For the text-containing cell, return its midpoint in [x, y] coordinate format. 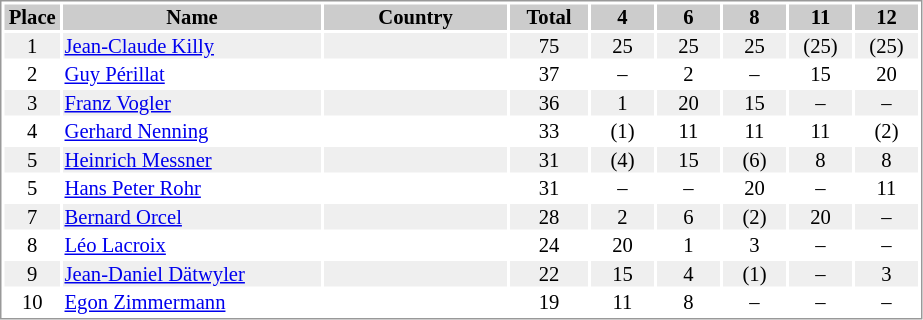
(4) [622, 160]
24 [549, 245]
Country [416, 17]
Egon Zimmermann [192, 303]
Bernard Orcel [192, 217]
12 [886, 17]
9 [32, 274]
36 [549, 103]
Léo Lacroix [192, 245]
10 [32, 303]
Jean-Claude Killy [192, 46]
19 [549, 303]
Name [192, 17]
Heinrich Messner [192, 160]
75 [549, 46]
Total [549, 17]
33 [549, 131]
Gerhard Nenning [192, 131]
7 [32, 217]
Hans Peter Rohr [192, 189]
(6) [754, 160]
Jean-Daniel Dätwyler [192, 274]
28 [549, 217]
37 [549, 75]
Guy Périllat [192, 75]
22 [549, 274]
Franz Vogler [192, 103]
Place [32, 17]
